Scan for the cell matching the given text and deliver its [X, Y] coordinate at center. 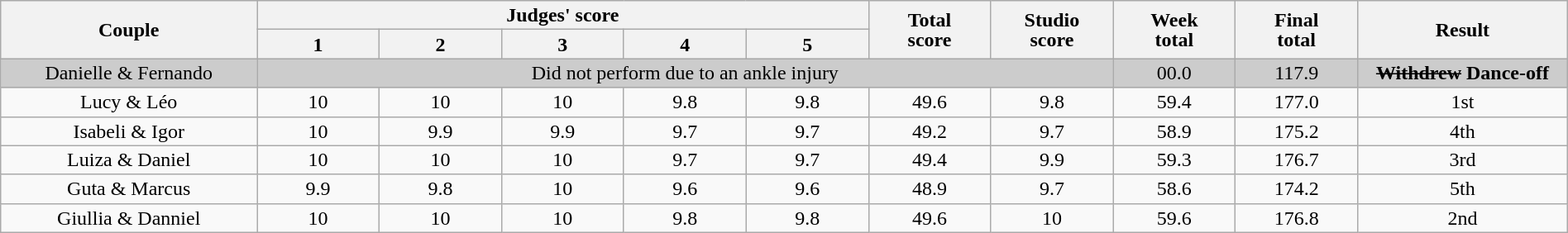
3rd [1463, 160]
Weektotal [1174, 30]
5th [1463, 188]
4th [1463, 131]
1st [1463, 102]
175.2 [1297, 131]
5 [807, 45]
4 [685, 45]
Couple [129, 30]
Guta & Marcus [129, 188]
Isabeli & Igor [129, 131]
2nd [1463, 218]
Lucy & Léo [129, 102]
Giullia & Danniel [129, 218]
Danielle & Fernando [129, 73]
58.6 [1174, 188]
174.2 [1297, 188]
Withdrew Dance-off [1463, 73]
49.4 [930, 160]
59.3 [1174, 160]
59.6 [1174, 218]
Studioscore [1052, 30]
Totalscore [930, 30]
Judges' score [562, 15]
176.7 [1297, 160]
3 [562, 45]
00.0 [1174, 73]
48.9 [930, 188]
117.9 [1297, 73]
Result [1463, 30]
Did not perform due to an ankle injury [685, 73]
Luiza & Daniel [129, 160]
177.0 [1297, 102]
58.9 [1174, 131]
1 [318, 45]
176.8 [1297, 218]
Finaltotal [1297, 30]
49.2 [930, 131]
59.4 [1174, 102]
2 [441, 45]
